Pinpoint the cell where the given text exists, returning its [x, y] midpoint coordinate. 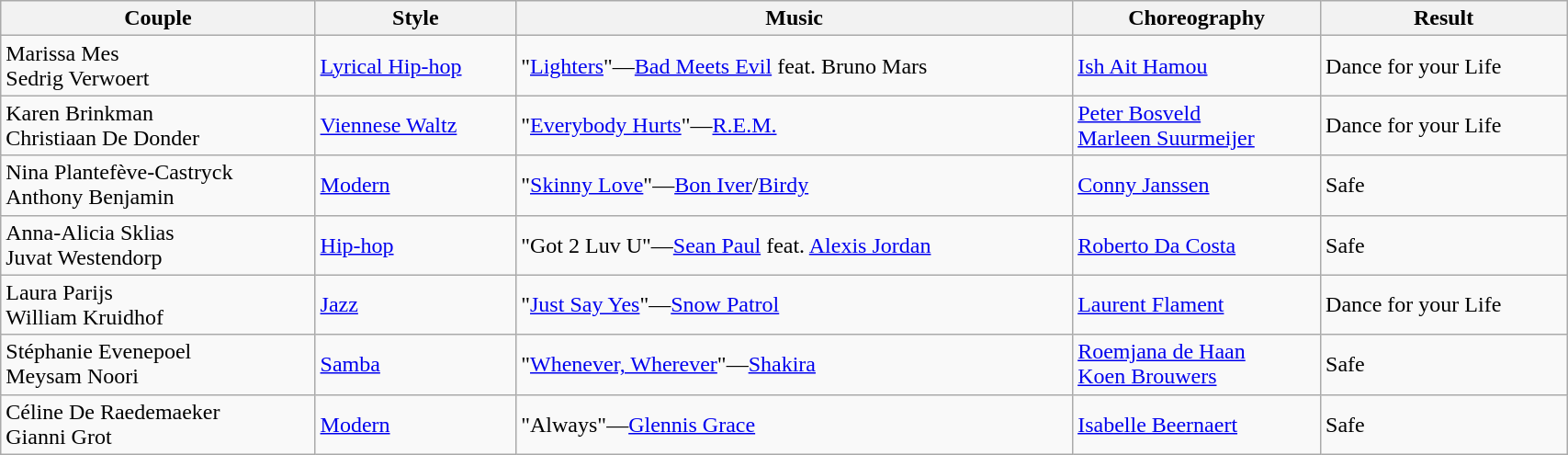
Hip-hop [415, 245]
Style [415, 18]
Stéphanie EvenepoelMeysam Noori [158, 364]
Conny Janssen [1197, 186]
Result [1444, 18]
Nina Plantefève-CastryckAnthony Benjamin [158, 186]
Laura ParijsWilliam Kruidhof [158, 305]
"Just Say Yes"—Snow Patrol [795, 305]
"Lighters"—Bad Meets Evil feat. Bruno Mars [795, 66]
Samba [415, 364]
Roemjana de HaanKoen Brouwers [1197, 364]
Jazz [415, 305]
"Whenever, Wherever"—Shakira [795, 364]
Laurent Flament [1197, 305]
Marissa MesSedrig Verwoert [158, 66]
Music [795, 18]
Choreography [1197, 18]
Roberto Da Costa [1197, 245]
Anna-Alicia SkliasJuvat Westendorp [158, 245]
Couple [158, 18]
Ish Ait Hamou [1197, 66]
Peter BosveldMarleen Suurmeijer [1197, 125]
"Skinny Love"—Bon Iver/Birdy [795, 186]
Isabelle Beernaert [1197, 425]
"Got 2 Luv U"—Sean Paul feat. Alexis Jordan [795, 245]
Karen BrinkmanChristiaan De Donder [158, 125]
"Everybody Hurts"—R.E.M. [795, 125]
Lyrical Hip-hop [415, 66]
"Always"—Glennis Grace [795, 425]
Céline De RaedemaekerGianni Grot [158, 425]
Viennese Waltz [415, 125]
